Search for the cell housing the specified text and yield its [X, Y] center coordinate. 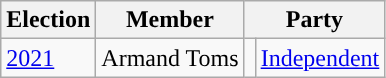
Armand Toms [170, 58]
Independent [320, 58]
2021 [48, 58]
Member [170, 20]
Party [314, 20]
Election [48, 20]
